From the cell containing the given text, extract its center point as (x, y) coordinate. 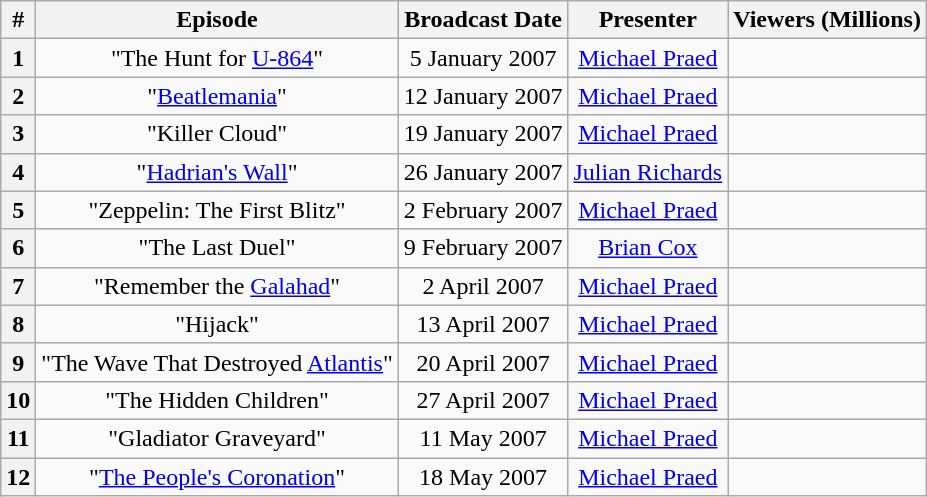
13 April 2007 (483, 324)
11 May 2007 (483, 438)
"Hijack" (217, 324)
10 (18, 400)
20 April 2007 (483, 362)
# (18, 20)
Brian Cox (648, 248)
"The Hidden Children" (217, 400)
"The Wave That Destroyed Atlantis" (217, 362)
12 January 2007 (483, 96)
Viewers (Millions) (828, 20)
5 (18, 210)
"Remember the Galahad" (217, 286)
6 (18, 248)
1 (18, 58)
2 February 2007 (483, 210)
18 May 2007 (483, 477)
19 January 2007 (483, 134)
5 January 2007 (483, 58)
"Beatlemania" (217, 96)
3 (18, 134)
Episode (217, 20)
2 April 2007 (483, 286)
26 January 2007 (483, 172)
"Hadrian's Wall" (217, 172)
"Zeppelin: The First Blitz" (217, 210)
Julian Richards (648, 172)
9 (18, 362)
8 (18, 324)
Broadcast Date (483, 20)
"Killer Cloud" (217, 134)
"The People's Coronation" (217, 477)
11 (18, 438)
9 February 2007 (483, 248)
Presenter (648, 20)
"Gladiator Graveyard" (217, 438)
27 April 2007 (483, 400)
"The Last Duel" (217, 248)
"The Hunt for U-864" (217, 58)
7 (18, 286)
4 (18, 172)
2 (18, 96)
12 (18, 477)
